Output the [x, y] coordinate of the center of the cell containing the given text.  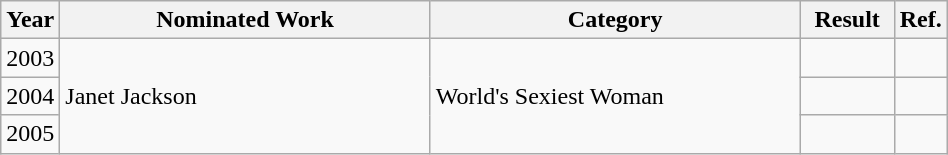
Result [847, 20]
World's Sexiest Woman [615, 96]
Nominated Work [245, 20]
2004 [30, 96]
2005 [30, 134]
Year [30, 20]
2003 [30, 58]
Ref. [920, 20]
Category [615, 20]
Janet Jackson [245, 96]
